Identify which cell holds the provided text, then report its (x, y) central coordinate. 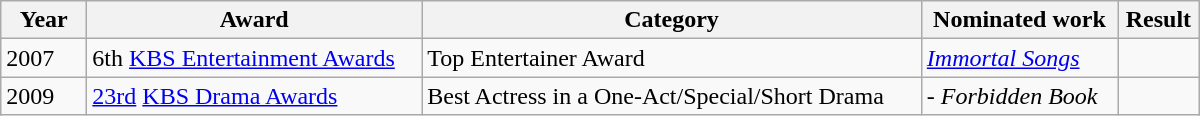
2007 (44, 58)
Year (44, 20)
Award (254, 20)
6th KBS Entertainment Awards (254, 58)
Immortal Songs (1019, 58)
Result (1159, 20)
23rd KBS Drama Awards (254, 96)
Nominated work (1019, 20)
Top Entertainer Award (672, 58)
Category (672, 20)
- Forbidden Book (1019, 96)
2009 (44, 96)
Best Actress in a One-Act/Special/Short Drama (672, 96)
